Return the (x, y) coordinate for the center point of the cell that contains the specified text.  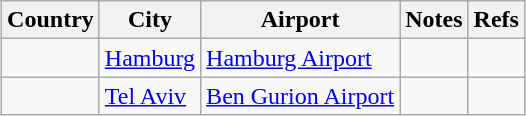
City (150, 20)
Ben Gurion Airport (300, 96)
Tel Aviv (150, 96)
Refs (496, 20)
Hamburg Airport (300, 58)
Hamburg (150, 58)
Notes (434, 20)
Airport (300, 20)
Country (51, 20)
